Locate the cell with the specified text and output its (X, Y) center coordinate. 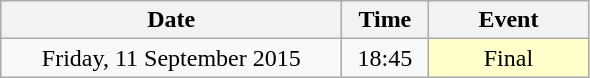
Event (508, 20)
Time (385, 20)
Final (508, 58)
18:45 (385, 58)
Friday, 11 September 2015 (172, 58)
Date (172, 20)
